Return the (x, y) coordinate for the center point of the cell that contains the specified text.  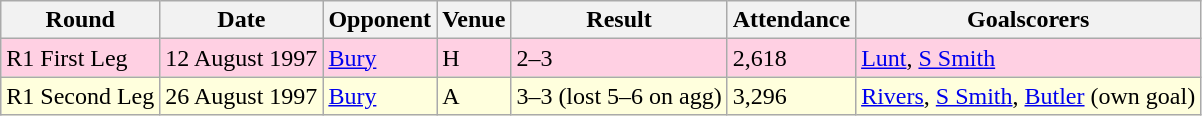
Venue (474, 20)
Lunt, S Smith (1028, 58)
R1 Second Leg (80, 96)
Rivers, S Smith, Butler (own goal) (1028, 96)
Attendance (791, 20)
Date (242, 20)
H (474, 58)
A (474, 96)
Result (619, 20)
12 August 1997 (242, 58)
Round (80, 20)
R1 First Leg (80, 58)
Goalscorers (1028, 20)
2–3 (619, 58)
Opponent (380, 20)
2,618 (791, 58)
26 August 1997 (242, 96)
3–3 (lost 5–6 on agg) (619, 96)
3,296 (791, 96)
